Determine the [x, y] coordinate at the center of the cell enclosing the given text.  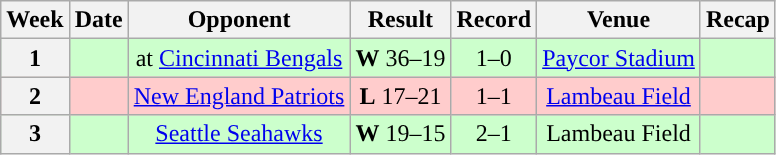
Opponent [239, 20]
Recap [738, 20]
2 [35, 96]
Result [400, 20]
3 [35, 134]
at Cincinnati Bengals [239, 58]
Venue [619, 20]
New England Patriots [239, 96]
1–0 [494, 58]
W 36–19 [400, 58]
Record [494, 20]
1 [35, 58]
L 17–21 [400, 96]
Date [98, 20]
Week [35, 20]
W 19–15 [400, 134]
1–1 [494, 96]
2–1 [494, 134]
Paycor Stadium [619, 58]
Seattle Seahawks [239, 134]
